Find where the given text appears and provide that cell's center as (x, y) coordinate. 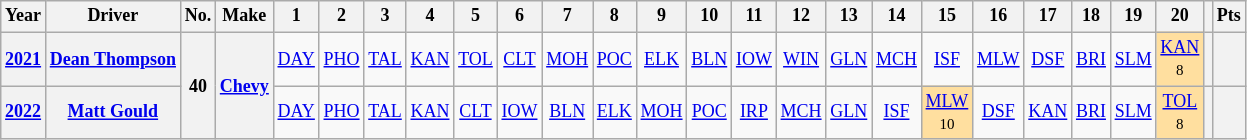
KAN8 (1180, 59)
11 (754, 16)
4 (430, 16)
Make (244, 16)
14 (897, 16)
Driver (112, 16)
TOL8 (1180, 113)
13 (849, 16)
17 (1048, 16)
12 (801, 16)
10 (710, 16)
No. (198, 16)
19 (1133, 16)
1 (296, 16)
6 (520, 16)
IRP (754, 113)
MLW10 (946, 113)
20 (1180, 16)
8 (614, 16)
Year (24, 16)
5 (476, 16)
MLW (998, 59)
Dean Thompson (112, 59)
7 (568, 16)
2 (342, 16)
3 (385, 16)
18 (1092, 16)
16 (998, 16)
Matt Gould (112, 113)
Pts (1228, 16)
WIN (801, 59)
Chevy (244, 86)
2022 (24, 113)
2021 (24, 59)
9 (662, 16)
15 (946, 16)
TOL (476, 59)
40 (198, 86)
